Output the [X, Y] coordinate of the center of the cell containing the given text.  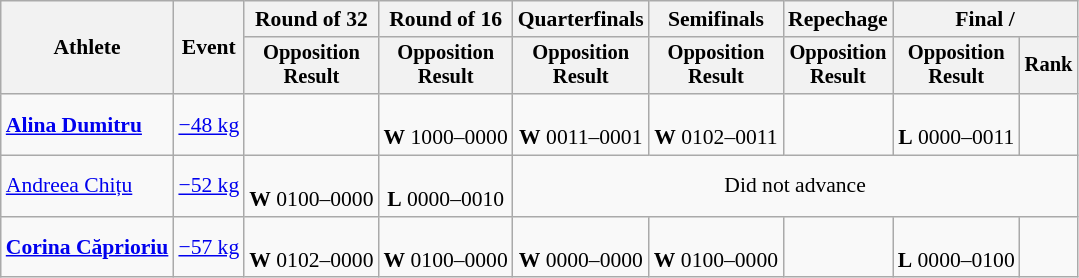
Rank [1049, 66]
L 0000–0010 [446, 186]
−52 kg [208, 186]
Corina Căprioriu [88, 248]
−48 kg [208, 124]
Round of 32 [311, 19]
Andreea Chițu [88, 186]
Alina Dumitru [88, 124]
W 1000–0000 [446, 124]
Did not advance [796, 186]
Final / [986, 19]
Event [208, 48]
Semifinals [716, 19]
Repechage [838, 19]
Quarterfinals [581, 19]
Round of 16 [446, 19]
W 0102–0011 [716, 124]
L 0000–0011 [956, 124]
W 0102–0000 [311, 248]
W 0011–0001 [581, 124]
−57 kg [208, 248]
W 0000–0000 [581, 248]
Athlete [88, 48]
L 0000–0100 [956, 248]
